Scan for the cell matching the given text and deliver its (X, Y) coordinate at center. 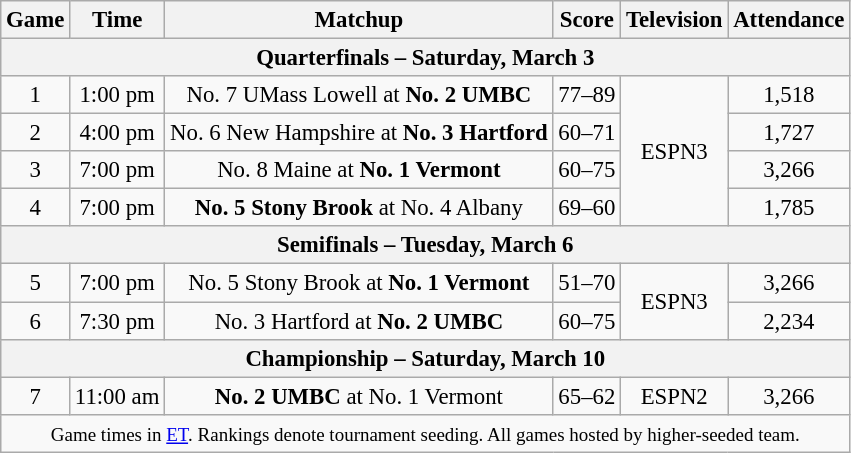
7:30 pm (118, 321)
ESPN2 (674, 396)
1,518 (789, 95)
1,727 (789, 133)
No. 2 UMBC at No. 1 Vermont (359, 396)
No. 7 UMass Lowell at No. 2 UMBC (359, 95)
Score (587, 20)
6 (36, 321)
Time (118, 20)
Championship – Saturday, March 10 (426, 358)
Television (674, 20)
1:00 pm (118, 95)
No. 6 New Hampshire at No. 3 Hartford (359, 133)
1,785 (789, 208)
5 (36, 283)
No. 5 Stony Brook at No. 4 Albany (359, 208)
69–60 (587, 208)
4 (36, 208)
No. 5 Stony Brook at No. 1 Vermont (359, 283)
1 (36, 95)
Matchup (359, 20)
3 (36, 170)
11:00 am (118, 396)
77–89 (587, 95)
2 (36, 133)
Game times in ET. Rankings denote tournament seeding. All games hosted by higher-seeded team. (426, 433)
Semifinals – Tuesday, March 6 (426, 245)
4:00 pm (118, 133)
65–62 (587, 396)
Attendance (789, 20)
2,234 (789, 321)
No. 3 Hartford at No. 2 UMBC (359, 321)
51–70 (587, 283)
7 (36, 396)
60–71 (587, 133)
Game (36, 20)
Quarterfinals – Saturday, March 3 (426, 58)
No. 8 Maine at No. 1 Vermont (359, 170)
